Identify which cell holds the provided text, then report its (X, Y) central coordinate. 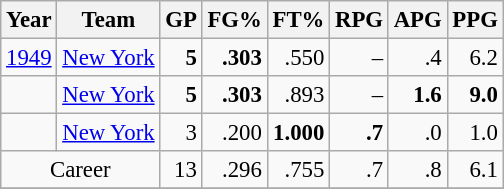
Career (80, 170)
6.2 (475, 58)
.296 (234, 170)
1.6 (418, 95)
.8 (418, 170)
3 (181, 133)
1949 (29, 58)
Team (108, 20)
APG (418, 20)
9.0 (475, 95)
13 (181, 170)
PPG (475, 20)
.0 (418, 133)
FG% (234, 20)
RPG (360, 20)
1.0 (475, 133)
.893 (298, 95)
FT% (298, 20)
.4 (418, 58)
.550 (298, 58)
6.1 (475, 170)
1.000 (298, 133)
Year (29, 20)
GP (181, 20)
.755 (298, 170)
.200 (234, 133)
